Identify which cell holds the provided text, then report its [x, y] central coordinate. 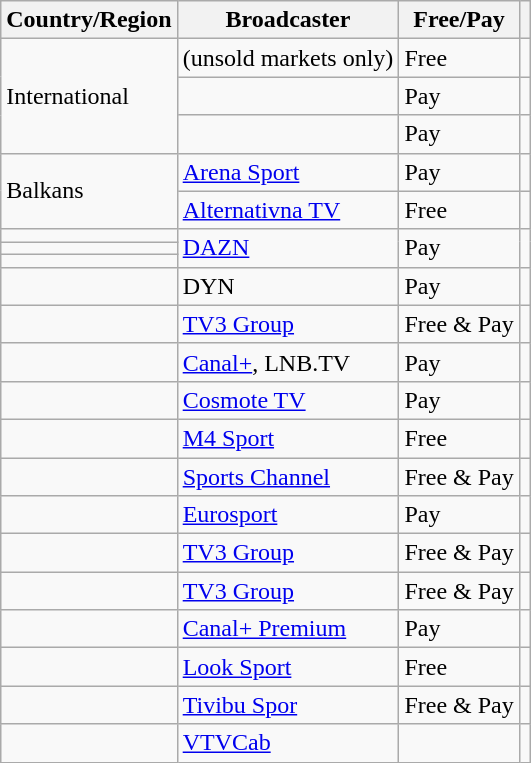
Canal+, LNB.TV [288, 362]
DAZN [288, 248]
Canal+ Premium [288, 629]
Cosmote TV [288, 400]
International [89, 96]
Tivibu Spor [288, 705]
VTVCab [288, 743]
Broadcaster [288, 20]
(unsold markets only) [288, 58]
Eurosport [288, 515]
Sports Channel [288, 477]
Alternativna TV [288, 210]
Free/Pay [459, 20]
Look Sport [288, 667]
Country/Region [89, 20]
Balkans [89, 191]
DYN [288, 286]
Arena Sport [288, 172]
M4 Sport [288, 438]
